Capture the cell that displays the provided text and extract its [X, Y] central coordinate. 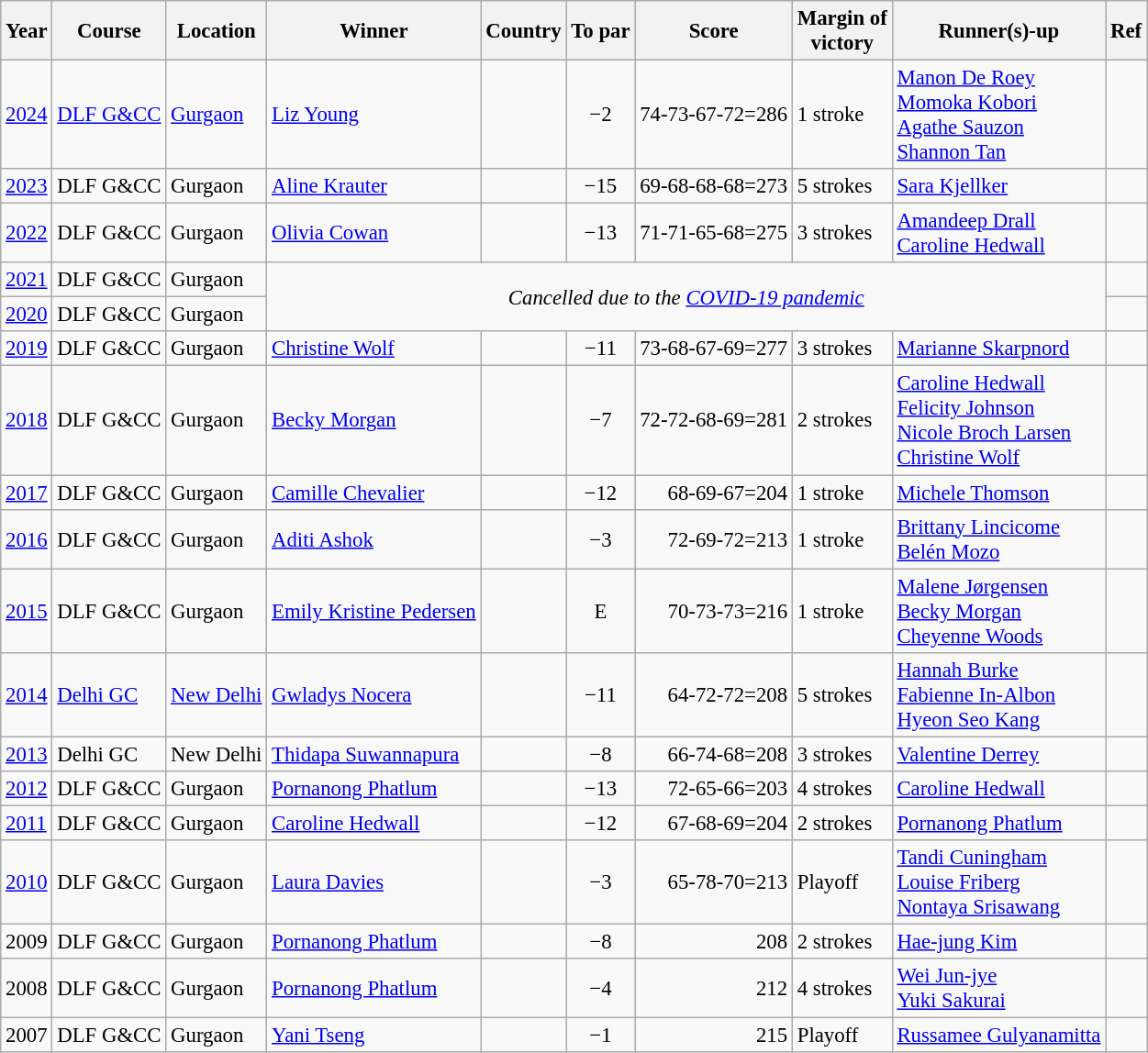
72-65-66=203 [714, 789]
Tandi Cuningham Louise Friberg Nontaya Srisawang [998, 882]
68-69-67=204 [714, 493]
Malene Jørgensen Becky Morgan Cheyenne Woods [998, 611]
Amandeep Drall Caroline Hedwall [998, 233]
215 [714, 1036]
−2 [600, 116]
66-74-68=208 [714, 754]
Yani Tseng [374, 1036]
72-72-68-69=281 [714, 420]
Becky Morgan [374, 420]
Cancelled due to the COVID-19 pandemic [686, 297]
Course [109, 31]
2018 [27, 420]
208 [714, 941]
2023 [27, 186]
2012 [27, 789]
Olivia Cowan [374, 233]
2010 [27, 882]
64-72-72=208 [714, 694]
Thidapa Suwannapura [374, 754]
2014 [27, 694]
73-68-67-69=277 [714, 349]
2024 [27, 116]
212 [714, 989]
2008 [27, 989]
Country [523, 31]
Runner(s)-up [998, 31]
Aline Krauter [374, 186]
−15 [600, 186]
Manon De Roey Momoka Kobori Agathe Sauzon Shannon Tan [998, 116]
2013 [27, 754]
Winner [374, 31]
Valentine Derrey [998, 754]
70-73-73=216 [714, 611]
Hae-jung Kim [998, 941]
Christine Wolf [374, 349]
Wei Jun-jye Yuki Sakurai [998, 989]
Liz Young [374, 116]
Russamee Gulyanamitta [998, 1036]
2011 [27, 823]
Camille Chevalier [374, 493]
72-69-72=213 [714, 539]
Aditi Ashok [374, 539]
−1 [600, 1036]
Brittany Lincicome Belén Mozo [998, 539]
To par [600, 31]
2007 [27, 1036]
Year [27, 31]
2015 [27, 611]
2016 [27, 539]
69-68-68-68=273 [714, 186]
Emily Kristine Pedersen [374, 611]
−7 [600, 420]
Caroline Hedwall Felicity Johnson Nicole Broch Larsen Christine Wolf [998, 420]
Ref [1127, 31]
Margin ofvictory [842, 31]
65-78-70=213 [714, 882]
2022 [27, 233]
2021 [27, 280]
Gwladys Nocera [374, 694]
Laura Davies [374, 882]
Location [217, 31]
2009 [27, 941]
2017 [27, 493]
−4 [600, 989]
2020 [27, 315]
Michele Thomson [998, 493]
67-68-69=204 [714, 823]
Marianne Skarpnord [998, 349]
2019 [27, 349]
E [600, 611]
Hannah Burke Fabienne In-Albon Hyeon Seo Kang [998, 694]
Sara Kjellker [998, 186]
Score [714, 31]
71-71-65-68=275 [714, 233]
74-73-67-72=286 [714, 116]
